Determine the (x, y) coordinate at the center of the cell enclosing the given text.  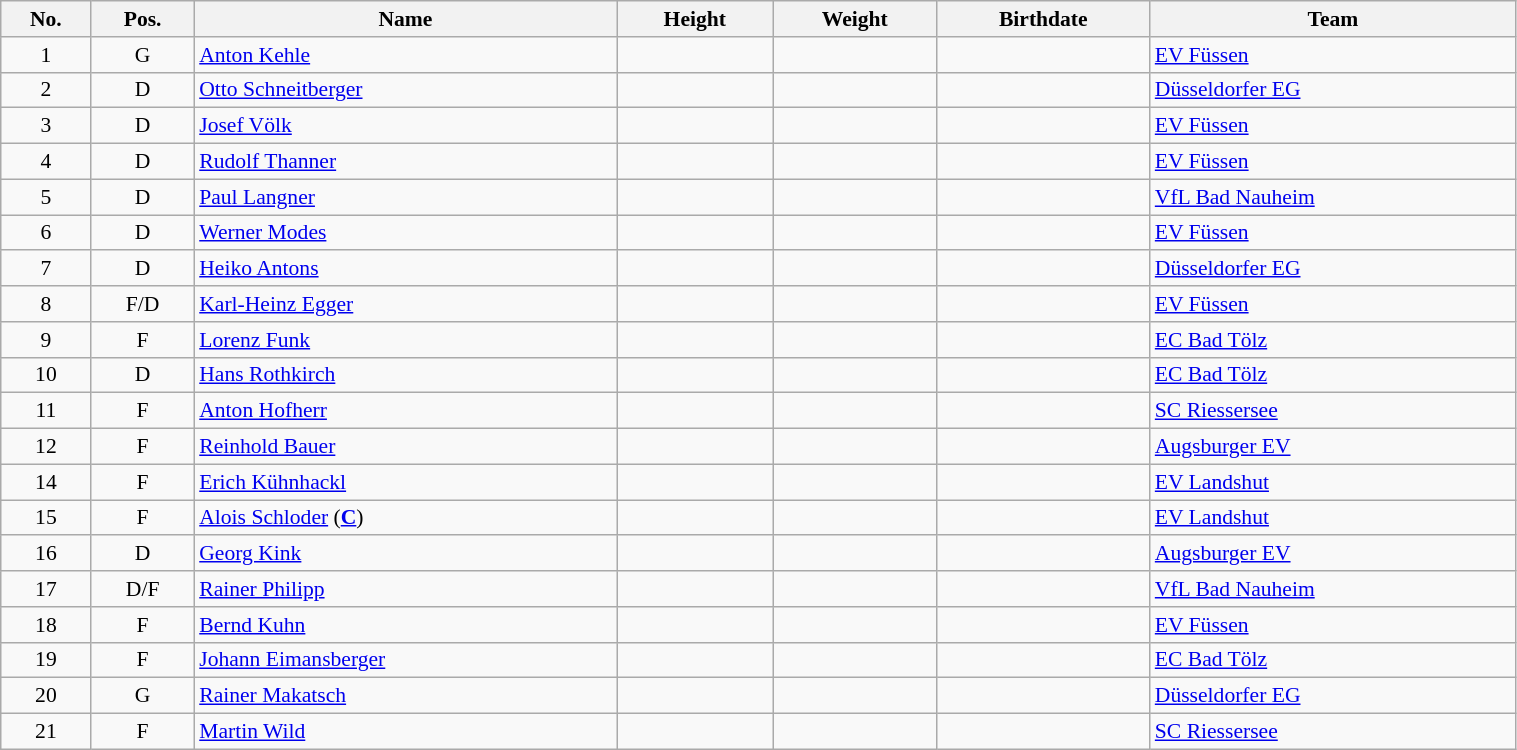
21 (46, 732)
6 (46, 233)
15 (46, 518)
11 (46, 411)
Rainer Philipp (406, 589)
Pos. (142, 19)
16 (46, 554)
12 (46, 447)
Josef Völk (406, 126)
Reinhold Bauer (406, 447)
Anton Hofherr (406, 411)
2 (46, 90)
Rudolf Thanner (406, 162)
18 (46, 625)
3 (46, 126)
1 (46, 55)
Heiko Antons (406, 269)
Name (406, 19)
8 (46, 304)
Erich Kühnhackl (406, 482)
Bernd Kuhn (406, 625)
Johann Eimansberger (406, 660)
Weight (855, 19)
10 (46, 375)
Lorenz Funk (406, 340)
D/F (142, 589)
Karl-Heinz Egger (406, 304)
Alois Schloder (C) (406, 518)
7 (46, 269)
Team (1333, 19)
19 (46, 660)
Birthdate (1044, 19)
Height (695, 19)
20 (46, 696)
Hans Rothkirch (406, 375)
Paul Langner (406, 197)
17 (46, 589)
Werner Modes (406, 233)
5 (46, 197)
F/D (142, 304)
Rainer Makatsch (406, 696)
4 (46, 162)
14 (46, 482)
9 (46, 340)
Anton Kehle (406, 55)
No. (46, 19)
Martin Wild (406, 732)
Georg Kink (406, 554)
Otto Schneitberger (406, 90)
